Identify which cell holds the provided text, then report its [x, y] central coordinate. 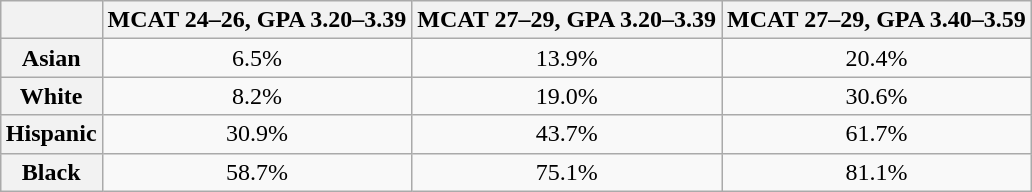
20.4% [877, 58]
MCAT 27–29, GPA 3.20–3.39 [567, 20]
8.2% [257, 96]
Asian [51, 58]
19.0% [567, 96]
White [51, 96]
43.7% [567, 134]
6.5% [257, 58]
81.1% [877, 172]
75.1% [567, 172]
58.7% [257, 172]
13.9% [567, 58]
61.7% [877, 134]
MCAT 27–29, GPA 3.40–3.59 [877, 20]
Black [51, 172]
MCAT 24–26, GPA 3.20–3.39 [257, 20]
30.6% [877, 96]
30.9% [257, 134]
Hispanic [51, 134]
